Locate the cell with the specified text and output its [x, y] center coordinate. 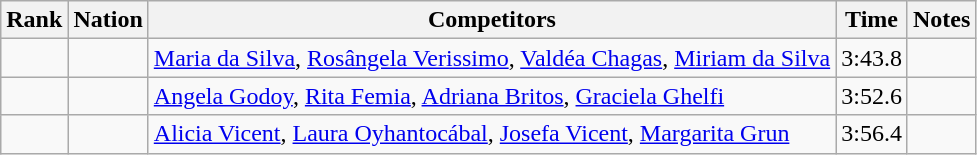
Angela Godoy, Rita Femia, Adriana Britos, Graciela Ghelfi [492, 96]
3:52.6 [872, 96]
Notes [941, 20]
3:43.8 [872, 58]
Competitors [492, 20]
Maria da Silva, Rosângela Verissimo, Valdéa Chagas, Miriam da Silva [492, 58]
Rank [34, 20]
Time [872, 20]
Alicia Vicent, Laura Oyhantocábal, Josefa Vicent, Margarita Grun [492, 134]
Nation [108, 20]
3:56.4 [872, 134]
